Identify which cell holds the provided text, then report its [x, y] central coordinate. 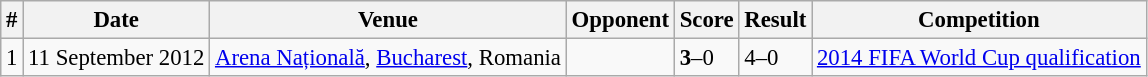
11 September 2012 [116, 58]
1 [12, 58]
Opponent [620, 20]
Arena Națională, Bucharest, Romania [388, 58]
Score [706, 20]
4–0 [776, 58]
Result [776, 20]
2014 FIFA World Cup qualification [979, 58]
Competition [979, 20]
Date [116, 20]
# [12, 20]
3–0 [706, 58]
Venue [388, 20]
